For the text-containing cell, return its midpoint in (X, Y) coordinate format. 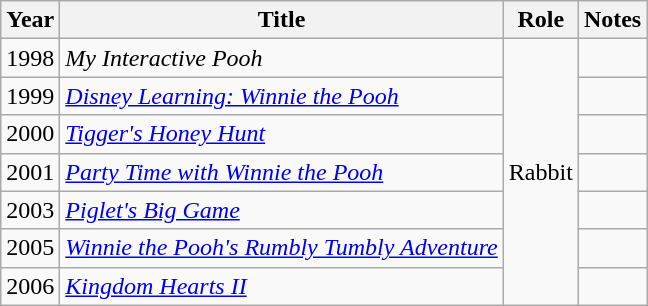
Party Time with Winnie the Pooh (282, 172)
Role (540, 20)
2001 (30, 172)
Title (282, 20)
Piglet's Big Game (282, 210)
My Interactive Pooh (282, 58)
Notes (612, 20)
1998 (30, 58)
2005 (30, 248)
2006 (30, 286)
Tigger's Honey Hunt (282, 134)
2000 (30, 134)
2003 (30, 210)
Year (30, 20)
Kingdom Hearts II (282, 286)
Winnie the Pooh's Rumbly Tumbly Adventure (282, 248)
Disney Learning: Winnie the Pooh (282, 96)
Rabbit (540, 172)
1999 (30, 96)
